Pinpoint the cell where the given text exists, returning its (X, Y) midpoint coordinate. 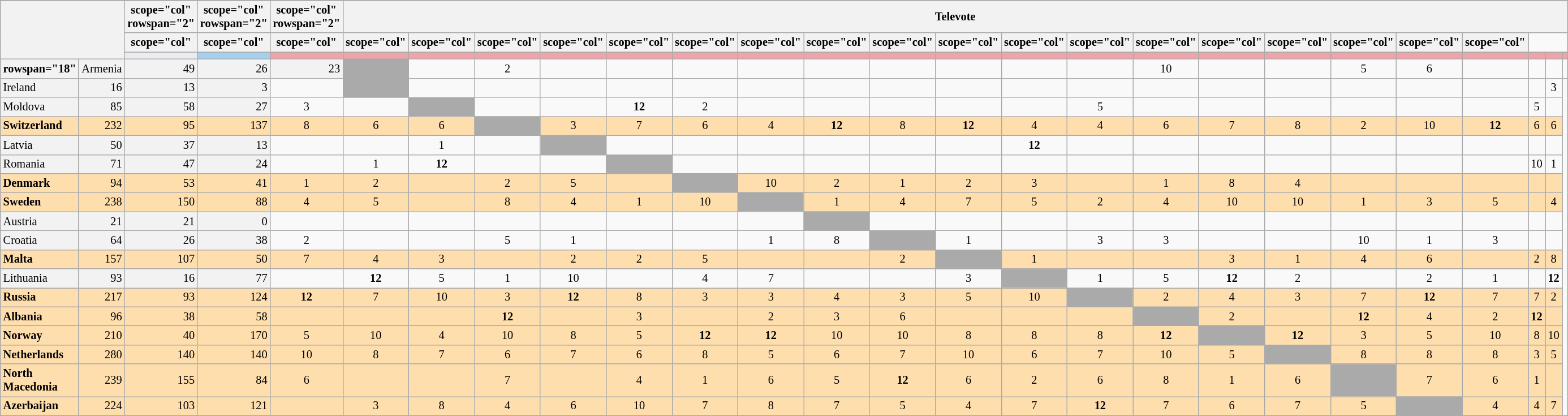
280 (102, 354)
150 (161, 202)
155 (161, 380)
41 (234, 183)
49 (161, 68)
Denmark (40, 183)
Malta (40, 259)
Netherlands (40, 354)
53 (161, 183)
37 (161, 145)
23 (307, 68)
Moldova (40, 107)
Norway (40, 336)
Sweden (40, 202)
40 (161, 336)
27 (234, 107)
Austria (40, 221)
Switzerland (40, 126)
77 (234, 278)
Croatia (40, 240)
47 (161, 164)
121 (234, 406)
107 (161, 259)
137 (234, 126)
0 (234, 221)
Latvia (40, 145)
Televote (955, 16)
170 (234, 336)
210 (102, 336)
96 (102, 316)
Romania (40, 164)
95 (161, 126)
Lithuania (40, 278)
239 (102, 380)
238 (102, 202)
88 (234, 202)
224 (102, 406)
Azerbaijan (40, 406)
Albania (40, 316)
24 (234, 164)
Russia (40, 297)
103 (161, 406)
Armenia (102, 68)
124 (234, 297)
94 (102, 183)
Ireland (40, 88)
157 (102, 259)
rowspan="18" (40, 68)
71 (102, 164)
85 (102, 107)
217 (102, 297)
232 (102, 126)
North Macedonia (40, 380)
84 (234, 380)
64 (102, 240)
